Return (X, Y) of the center of cell containing provided text 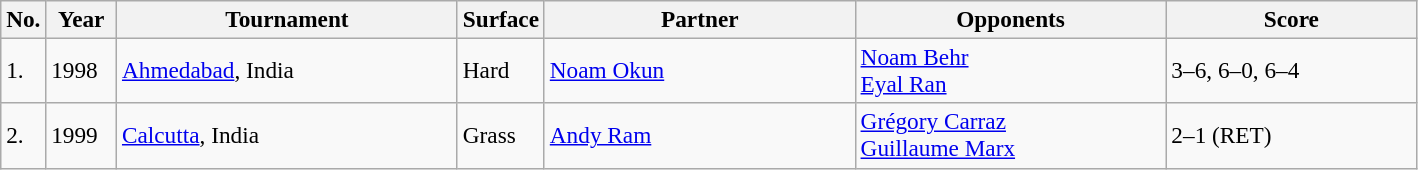
1. (24, 70)
Partner (700, 19)
1999 (82, 136)
Andy Ram (700, 136)
Year (82, 19)
No. (24, 19)
2–1 (RET) (1292, 136)
3–6, 6–0, 6–4 (1292, 70)
Grégory Carraz Guillaume Marx (1010, 136)
Tournament (288, 19)
1998 (82, 70)
Surface (500, 19)
Score (1292, 19)
Noam Behr Eyal Ran (1010, 70)
Ahmedabad, India (288, 70)
Hard (500, 70)
Noam Okun (700, 70)
Opponents (1010, 19)
Calcutta, India (288, 136)
2. (24, 136)
Grass (500, 136)
